Output the (X, Y) coordinate of the center of the cell containing the given text.  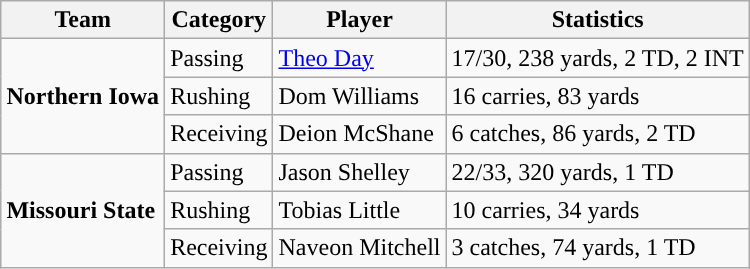
17/30, 238 yards, 2 TD, 2 INT (598, 58)
6 catches, 86 yards, 2 TD (598, 134)
Dom Williams (360, 96)
16 carries, 83 yards (598, 96)
Northern Iowa (83, 96)
Tobias Little (360, 210)
Naveon Mitchell (360, 248)
Category (219, 20)
Theo Day (360, 58)
Player (360, 20)
Deion McShane (360, 134)
22/33, 320 yards, 1 TD (598, 172)
Missouri State (83, 210)
Statistics (598, 20)
10 carries, 34 yards (598, 210)
3 catches, 74 yards, 1 TD (598, 248)
Team (83, 20)
Jason Shelley (360, 172)
